Provide the (x, y) coordinate of the cell's center where the given text is located.  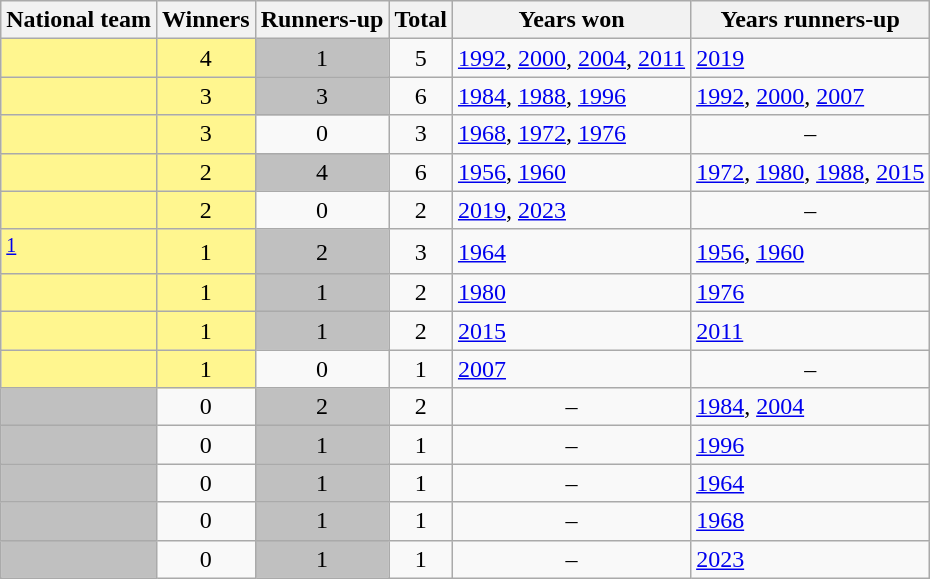
2019 (810, 58)
National team (79, 20)
Runners-up (322, 20)
1984, 2004 (810, 407)
1980 (571, 293)
1984, 1988, 1996 (571, 96)
2023 (810, 559)
1968, 1972, 1976 (571, 134)
Total (421, 20)
1996 (810, 445)
Years runners-up (810, 20)
1972, 1980, 1988, 2015 (810, 172)
1976 (810, 293)
Winners (206, 20)
2011 (810, 331)
2015 (571, 331)
1968 (810, 521)
1992, 2000, 2004, 2011 (571, 58)
Years won (571, 20)
2019, 2023 (571, 210)
5 (421, 58)
1992, 2000, 2007 (810, 96)
2007 (571, 369)
